For the text-containing cell, return its midpoint in [x, y] coordinate format. 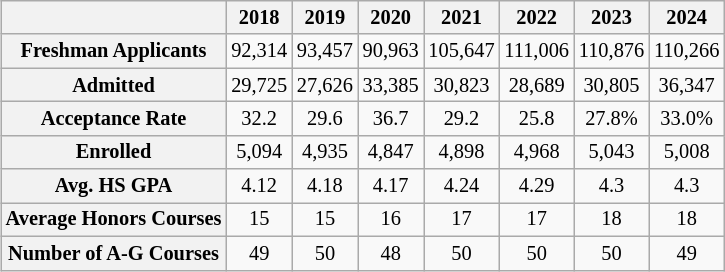
90,963 [391, 51]
5,043 [612, 152]
4.17 [391, 186]
105,647 [462, 51]
30,805 [612, 85]
36,347 [686, 85]
2020 [391, 18]
5,094 [259, 152]
28,689 [536, 85]
Number of A-G Courses [114, 253]
48 [391, 253]
110,876 [612, 51]
27.8% [612, 119]
25.8 [536, 119]
4.24 [462, 186]
2023 [612, 18]
2022 [536, 18]
92,314 [259, 51]
29.6 [325, 119]
Admitted [114, 85]
2024 [686, 18]
16 [391, 220]
4.29 [536, 186]
29.2 [462, 119]
2019 [325, 18]
36.7 [391, 119]
93,457 [325, 51]
32.2 [259, 119]
Freshman Applicants [114, 51]
4,935 [325, 152]
4,847 [391, 152]
2021 [462, 18]
27,626 [325, 85]
2018 [259, 18]
29,725 [259, 85]
Acceptance Rate [114, 119]
33.0% [686, 119]
4,968 [536, 152]
111,006 [536, 51]
Avg. HS GPA [114, 186]
4.18 [325, 186]
5,008 [686, 152]
4.12 [259, 186]
4,898 [462, 152]
Average Honors Courses [114, 220]
Enrolled [114, 152]
30,823 [462, 85]
33,385 [391, 85]
110,266 [686, 51]
